Return [X, Y] of the center of cell containing provided text 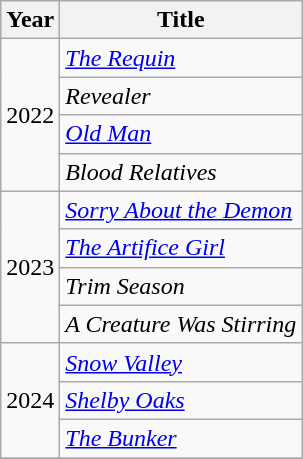
Snow Valley [181, 362]
Title [181, 20]
Trim Season [181, 286]
A Creature Was Stirring [181, 324]
Blood Relatives [181, 172]
Old Man [181, 134]
Year [30, 20]
The Artifice Girl [181, 248]
Revealer [181, 96]
The Requin [181, 58]
Shelby Oaks [181, 400]
2022 [30, 115]
The Bunker [181, 438]
2023 [30, 267]
2024 [30, 400]
Sorry About the Demon [181, 210]
